Pinpoint the cell where the given text exists, returning its (X, Y) midpoint coordinate. 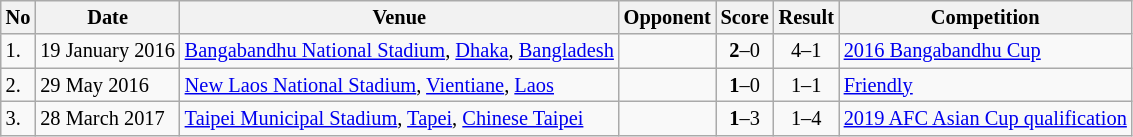
Competition (986, 17)
2–0 (745, 51)
Opponent (668, 17)
2. (18, 85)
29 May 2016 (107, 85)
1. (18, 51)
4–1 (806, 51)
3. (18, 118)
New Laos National Stadium, Vientiane, Laos (400, 85)
Score (745, 17)
Date (107, 17)
Taipei Municipal Stadium, Tapei, Chinese Taipei (400, 118)
Bangabandhu National Stadium, Dhaka, Bangladesh (400, 51)
19 January 2016 (107, 51)
1–1 (806, 85)
Friendly (986, 85)
28 March 2017 (107, 118)
Result (806, 17)
1–0 (745, 85)
1–3 (745, 118)
Venue (400, 17)
1–4 (806, 118)
No (18, 17)
2019 AFC Asian Cup qualification (986, 118)
2016 Bangabandhu Cup (986, 51)
